For the text-containing cell, return its midpoint in [x, y] coordinate format. 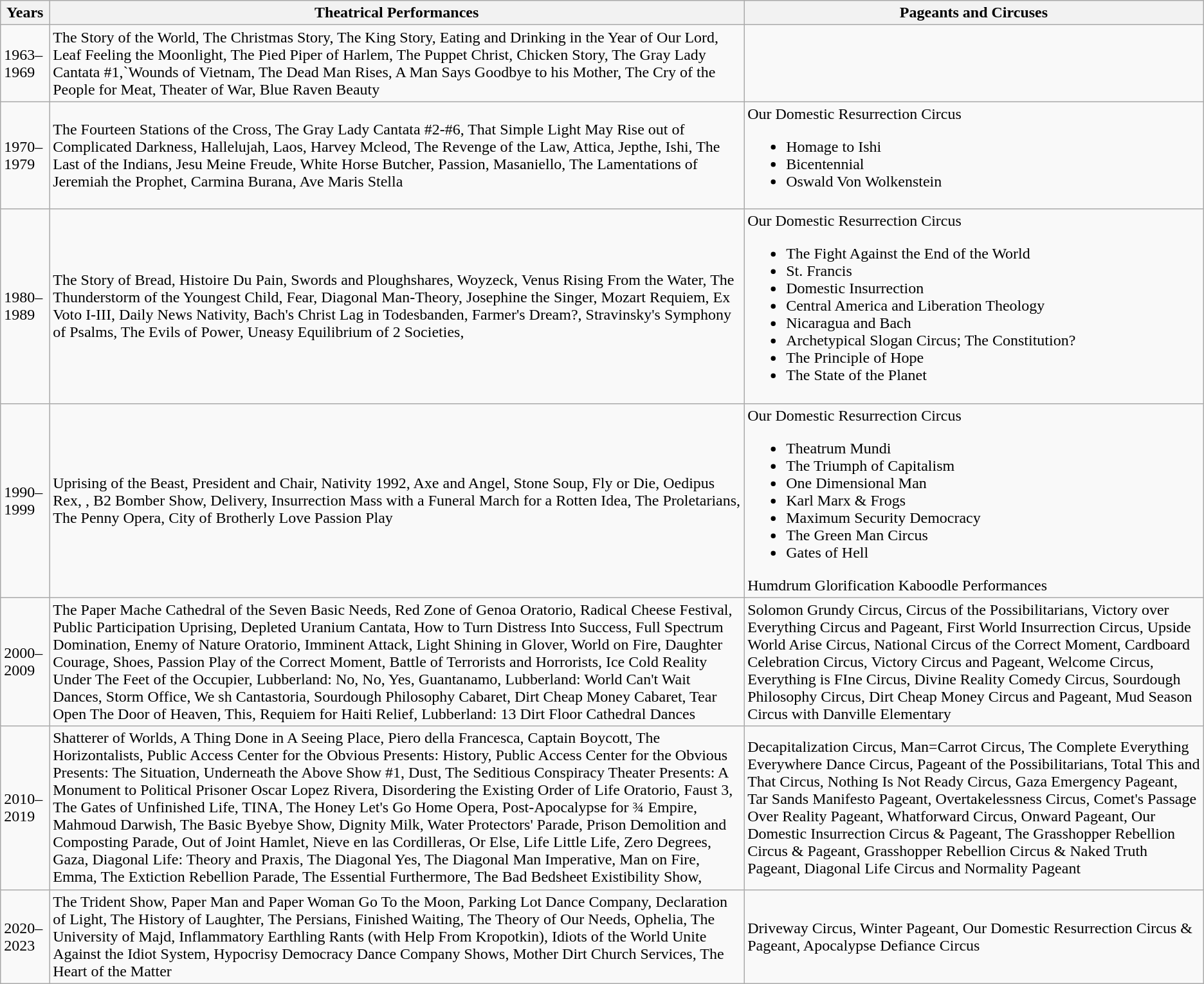
1963–1969 [25, 63]
2000–2009 [25, 662]
Our Domestic Resurrection CircusHomage to IshiBicentennialOswald Von Wolkenstein [974, 156]
2010–2019 [25, 808]
Pageants and Circuses [974, 13]
1990–1999 [25, 500]
Theatrical Performances [397, 13]
Years [25, 13]
2020–2023 [25, 936]
1980–1989 [25, 306]
Driveway Circus, Winter Pageant, Our Domestic Resurrection Circus & Pageant, Apocalypse Defiance Circus [974, 936]
1970–1979 [25, 156]
